For the text-containing cell, return its midpoint in (x, y) coordinate format. 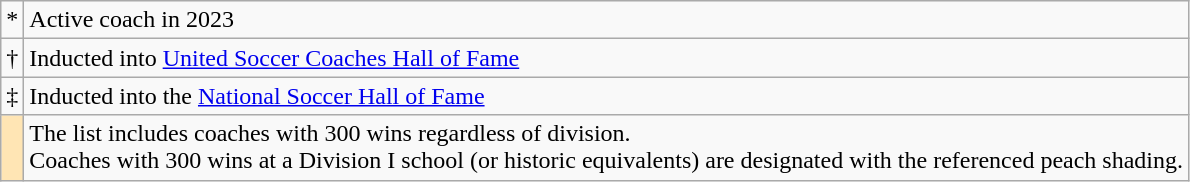
Active coach in 2023 (606, 20)
† (12, 58)
Inducted into the National Soccer Hall of Fame (606, 96)
Inducted into United Soccer Coaches Hall of Fame (606, 58)
‡ (12, 96)
* (12, 20)
